Identify which cell holds the provided text, then report its [x, y] central coordinate. 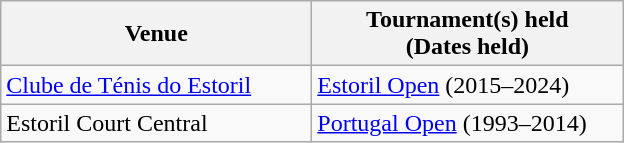
Estoril Open (2015–2024) [468, 85]
Clube de Ténis do Estoril [156, 85]
Estoril Court Central [156, 123]
Portugal Open (1993–2014) [468, 123]
Venue [156, 34]
Tournament(s) held(Dates held) [468, 34]
